Search for the cell housing the specified text and yield its [x, y] center coordinate. 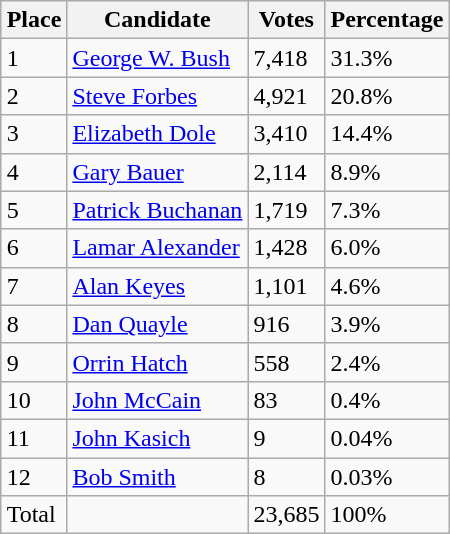
2.4% [387, 362]
Dan Quayle [158, 324]
Votes [286, 20]
8.9% [387, 172]
5 [34, 210]
4,921 [286, 96]
20.8% [387, 96]
Patrick Buchanan [158, 210]
Bob Smith [158, 477]
14.4% [387, 134]
12 [34, 477]
Total [34, 515]
1,719 [286, 210]
John McCain [158, 400]
2 [34, 96]
7 [34, 286]
6 [34, 248]
3 [34, 134]
1,428 [286, 248]
31.3% [387, 58]
4.6% [387, 286]
916 [286, 324]
4 [34, 172]
Place [34, 20]
Alan Keyes [158, 286]
Orrin Hatch [158, 362]
Candidate [158, 20]
John Kasich [158, 438]
0.04% [387, 438]
2,114 [286, 172]
George W. Bush [158, 58]
7,418 [286, 58]
11 [34, 438]
7.3% [387, 210]
3.9% [387, 324]
23,685 [286, 515]
Percentage [387, 20]
0.03% [387, 477]
83 [286, 400]
1 [34, 58]
Steve Forbes [158, 96]
100% [387, 515]
558 [286, 362]
Elizabeth Dole [158, 134]
0.4% [387, 400]
6.0% [387, 248]
3,410 [286, 134]
Lamar Alexander [158, 248]
Gary Bauer [158, 172]
1,101 [286, 286]
10 [34, 400]
